From the cell containing the given text, extract its center point as (X, Y) coordinate. 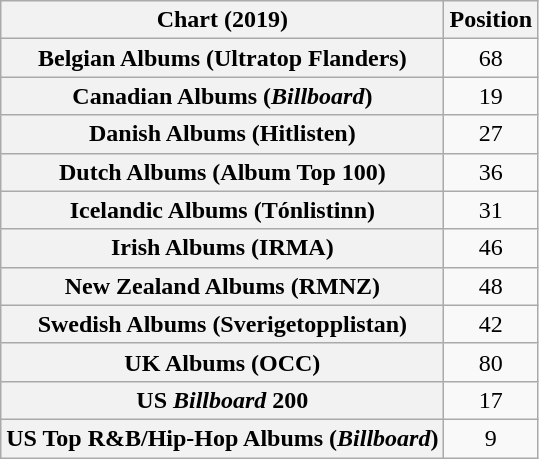
UK Albums (OCC) (222, 362)
Danish Albums (Hitlisten) (222, 134)
US Top R&B/Hip-Hop Albums (Billboard) (222, 438)
Swedish Albums (Sverigetopplistan) (222, 324)
New Zealand Albums (RMNZ) (222, 286)
19 (491, 96)
36 (491, 172)
Canadian Albums (Billboard) (222, 96)
Icelandic Albums (Tónlistinn) (222, 210)
Chart (2019) (222, 20)
42 (491, 324)
46 (491, 248)
17 (491, 400)
US Billboard 200 (222, 400)
Belgian Albums (Ultratop Flanders) (222, 58)
Position (491, 20)
80 (491, 362)
31 (491, 210)
48 (491, 286)
Irish Albums (IRMA) (222, 248)
27 (491, 134)
Dutch Albums (Album Top 100) (222, 172)
68 (491, 58)
9 (491, 438)
